From the cell containing the given text, extract its center point as [X, Y] coordinate. 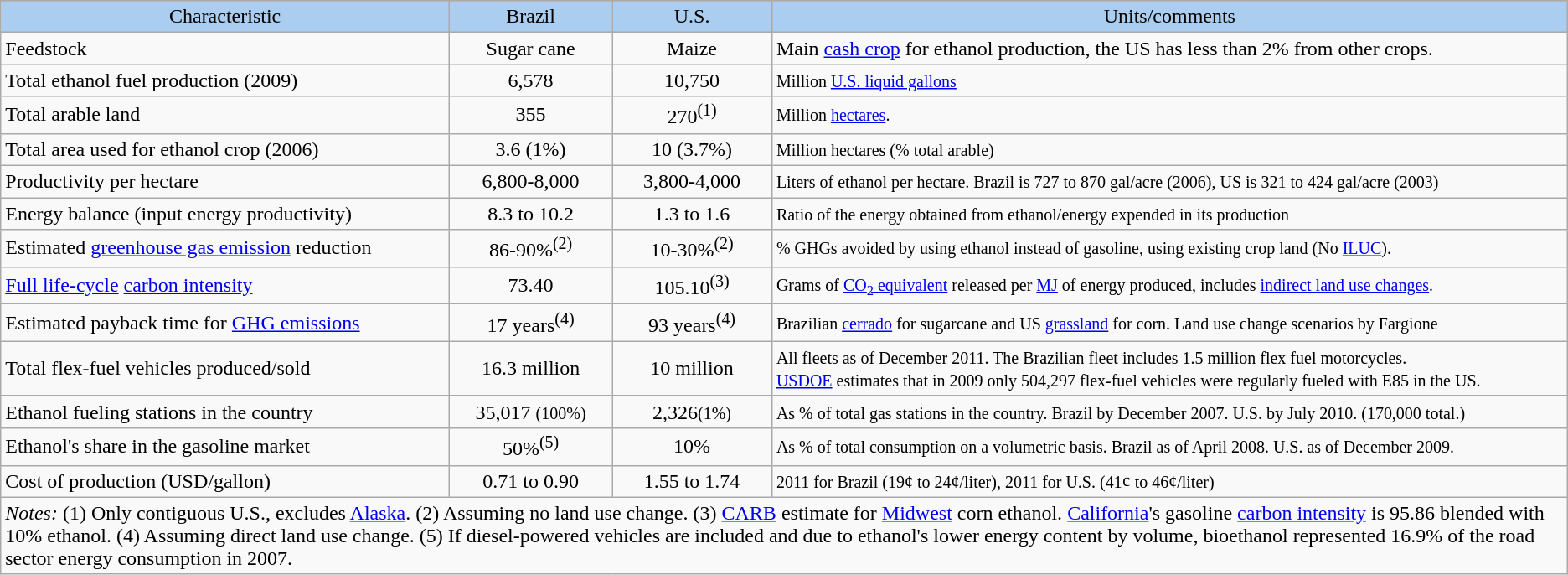
73.40 [530, 285]
Ratio of the energy obtained from ethanol/energy expended in its production [1169, 214]
Total area used for ethanol crop (2006) [225, 149]
105.10(3) [692, 285]
% GHGs avoided by using ethanol instead of gasoline, using existing crop land (No ILUC). [1169, 248]
270(1) [692, 116]
Million hectares. [1169, 116]
Ethanol fueling stations in the country [225, 412]
Full life-cycle carbon intensity [225, 285]
Brazil [530, 17]
355 [530, 116]
Main cash crop for ethanol production, the US has less than 2% from other crops. [1169, 49]
Total arable land [225, 116]
Brazilian cerrado for sugarcane and US grassland for corn. Land use change scenarios by Fargione [1169, 324]
10 (3.7%) [692, 149]
17 years(4) [530, 324]
6,800-8,000 [530, 182]
10,750 [692, 80]
Million hectares (% total arable) [1169, 149]
35,017 (100%) [530, 412]
3.6 (1%) [530, 149]
Units/comments [1169, 17]
2011 for Brazil (19¢ to 24¢/liter), 2011 for U.S. (41¢ to 46¢/liter) [1169, 481]
Total ethanol fuel production (2009) [225, 80]
0.71 to 0.90 [530, 481]
10 million [692, 369]
86-90%(2) [530, 248]
1.55 to 1.74 [692, 481]
8.3 to 10.2 [530, 214]
Productivity per hectare [225, 182]
10% [692, 446]
Grams of CO2 equivalent released per MJ of energy produced, includes indirect land use changes. [1169, 285]
Total flex-fuel vehicles produced/sold [225, 369]
U.S. [692, 17]
6,578 [530, 80]
Energy balance (input energy productivity) [225, 214]
Estimated payback time for GHG emissions [225, 324]
Estimated greenhouse gas emission reduction [225, 248]
3,800-4,000 [692, 182]
10-30%(2) [692, 248]
Sugar cane [530, 49]
Feedstock [225, 49]
Ethanol's share in the gasoline market [225, 446]
50%(5) [530, 446]
16.3 million [530, 369]
Cost of production (USD/gallon) [225, 481]
1.3 to 1.6 [692, 214]
2,326(1%) [692, 412]
Characteristic [225, 17]
As % of total consumption on a volumetric basis. Brazil as of April 2008. U.S. as of December 2009. [1169, 446]
93 years(4) [692, 324]
Maize [692, 49]
Million U.S. liquid gallons [1169, 80]
As % of total gas stations in the country. Brazil by December 2007. U.S. by July 2010. (170,000 total.) [1169, 412]
Liters of ethanol per hectare. Brazil is 727 to 870 gal/acre (2006), US is 321 to 424 gal/acre (2003) [1169, 182]
